Locate the cell with the specified text and output its (x, y) center coordinate. 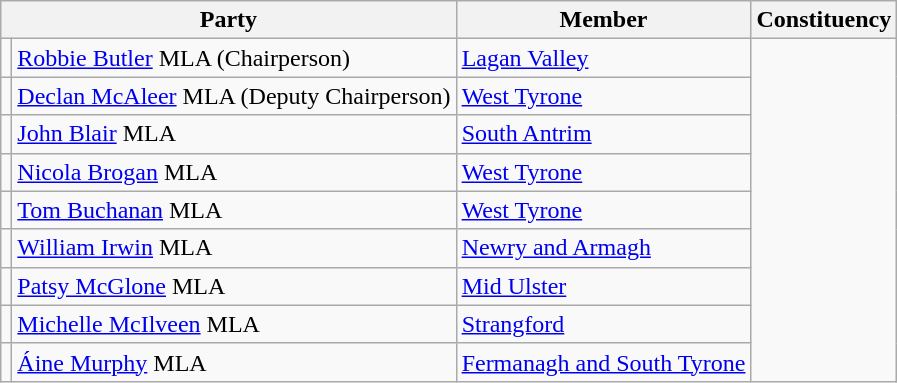
William Irwin MLA (234, 248)
Lagan Valley (604, 58)
Patsy McGlone MLA (234, 286)
Robbie Butler MLA (Chairperson) (234, 58)
Strangford (604, 324)
Newry and Armagh (604, 248)
Member (604, 20)
Áine Murphy MLA (234, 362)
Fermanagh and South Tyrone (604, 362)
Tom Buchanan MLA (234, 210)
John Blair MLA (234, 134)
Mid Ulster (604, 286)
Nicola Brogan MLA (234, 172)
Constituency (824, 20)
Michelle McIlveen MLA (234, 324)
South Antrim (604, 134)
Party (228, 20)
Declan McAleer MLA (Deputy Chairperson) (234, 96)
